Identify which cell holds the provided text, then report its [X, Y] central coordinate. 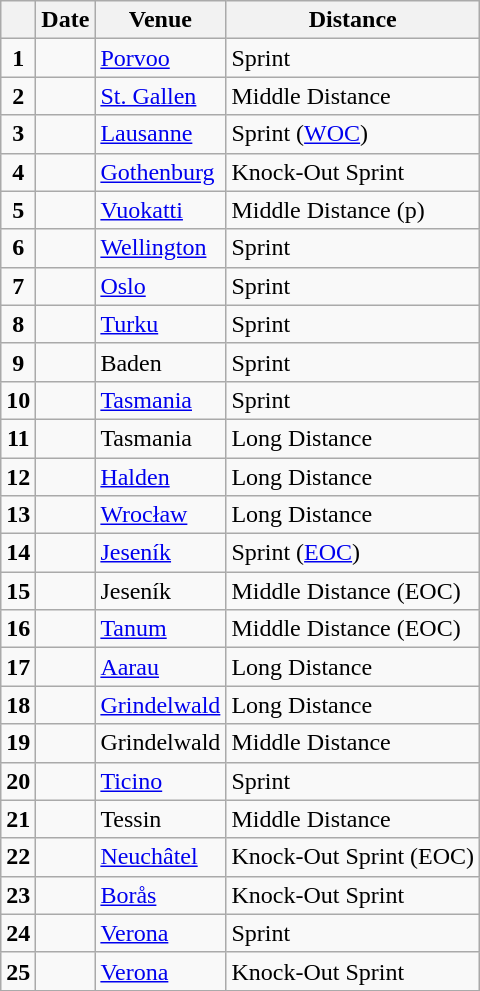
5 [18, 210]
Wrocław [160, 515]
Borås [160, 895]
1 [18, 58]
Oslo [160, 286]
16 [18, 629]
17 [18, 667]
Baden [160, 362]
4 [18, 172]
Venue [160, 20]
3 [18, 134]
Neuchâtel [160, 857]
10 [18, 400]
Porvoo [160, 58]
25 [18, 971]
Distance [353, 20]
Sprint (WOC) [353, 134]
St. Gallen [160, 96]
Ticino [160, 781]
Tanum [160, 629]
8 [18, 324]
Sprint (EOC) [353, 553]
Gothenburg [160, 172]
Middle Distance (p) [353, 210]
24 [18, 933]
11 [18, 438]
23 [18, 895]
Turku [160, 324]
18 [18, 705]
21 [18, 819]
7 [18, 286]
Tessin [160, 819]
Vuokatti [160, 210]
6 [18, 248]
Wellington [160, 248]
Aarau [160, 667]
13 [18, 515]
Lausanne [160, 134]
15 [18, 591]
2 [18, 96]
19 [18, 743]
Date [66, 20]
20 [18, 781]
12 [18, 477]
14 [18, 553]
Knock-Out Sprint (EOC) [353, 857]
22 [18, 857]
Halden [160, 477]
9 [18, 362]
